Return the [x, y] coordinate for the center point of the cell that contains the specified text.  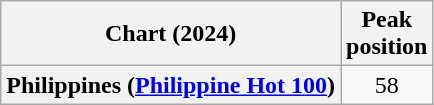
Philippines (Philippine Hot 100) [171, 85]
Chart (2024) [171, 34]
Peakposition [387, 34]
58 [387, 85]
